Return the [x, y] coordinate for the center point of the cell that contains the specified text.  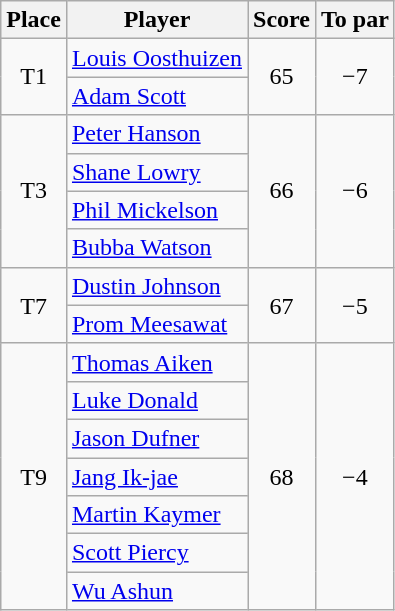
Luke Donald [156, 400]
Louis Oosthuizen [156, 58]
Thomas Aiken [156, 362]
T7 [34, 305]
−7 [354, 77]
Jason Dufner [156, 438]
65 [282, 77]
68 [282, 476]
T1 [34, 77]
To par [354, 20]
67 [282, 305]
Bubba Watson [156, 248]
Wu Ashun [156, 591]
Martin Kaymer [156, 515]
Dustin Johnson [156, 286]
Player [156, 20]
Prom Meesawat [156, 324]
Peter Hanson [156, 134]
Place [34, 20]
T9 [34, 476]
−4 [354, 476]
T3 [34, 191]
66 [282, 191]
−6 [354, 191]
Scott Piercy [156, 553]
Score [282, 20]
Phil Mickelson [156, 210]
Shane Lowry [156, 172]
Adam Scott [156, 96]
−5 [354, 305]
Jang Ik-jae [156, 477]
